Search for the cell housing the specified text and yield its [X, Y] center coordinate. 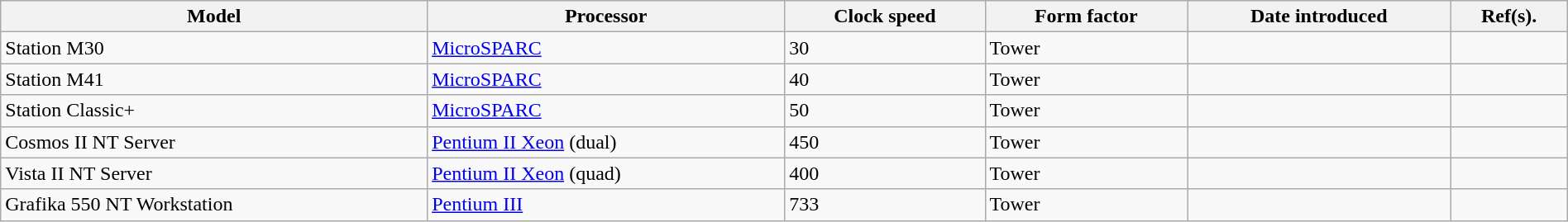
Grafika 550 NT Workstation [214, 205]
Date introduced [1319, 17]
Pentium II Xeon (dual) [606, 142]
Pentium II Xeon (quad) [606, 173]
Station Classic+ [214, 111]
733 [885, 205]
40 [885, 79]
Form factor [1087, 17]
400 [885, 173]
Clock speed [885, 17]
30 [885, 48]
Vista II NT Server [214, 173]
Model [214, 17]
50 [885, 111]
Pentium III [606, 205]
450 [885, 142]
Processor [606, 17]
Ref(s). [1508, 17]
Station M30 [214, 48]
Cosmos II NT Server [214, 142]
Station M41 [214, 79]
